Detect which cell encompasses the target text, then output its [x, y] center coordinate. 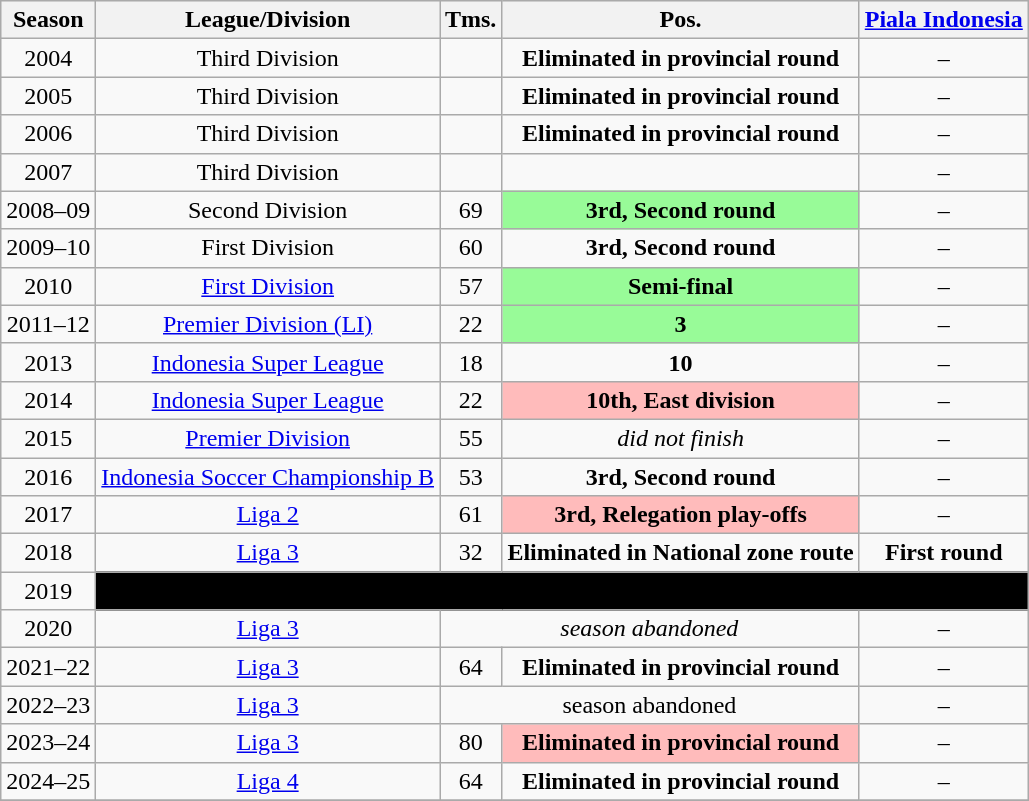
2011–12 [48, 324]
2013 [48, 362]
61 [471, 515]
Premier Division [268, 438]
2008–09 [48, 210]
2014 [48, 400]
2010 [48, 286]
80 [471, 743]
Tms. [471, 20]
2019 [48, 591]
Eliminated in National zone route [680, 553]
Liga 2 [268, 515]
Semi-final [680, 286]
Liga 4 [268, 781]
2015 [48, 438]
2021–22 [48, 667]
Indonesia Soccer Championship B [268, 477]
Second Division [268, 210]
2020 [48, 629]
2004 [48, 58]
2018 [48, 553]
2017 [48, 515]
10th, East division [680, 400]
2016 [48, 477]
32 [471, 553]
2022–23 [48, 705]
2006 [48, 134]
55 [471, 438]
Piala Indonesia [944, 20]
57 [471, 286]
3rd, Relegation play-offs [680, 515]
18 [471, 362]
2023–24 [48, 743]
League/Division [268, 20]
10 [680, 362]
First round [944, 553]
Season [48, 20]
2007 [48, 172]
69 [471, 210]
2009–10 [48, 248]
2024–25 [48, 781]
2005 [48, 96]
did not finish [680, 438]
Pos. [680, 20]
53 [471, 477]
Premier Division (LI) [268, 324]
3 [680, 324]
60 [471, 248]
